Locate the cell with the specified text and output its (X, Y) center coordinate. 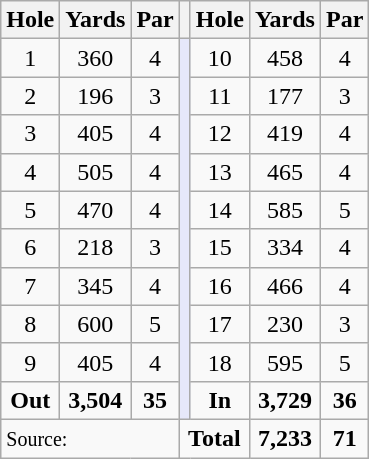
1 (30, 58)
8 (30, 324)
419 (284, 134)
10 (220, 58)
360 (96, 58)
Total (214, 438)
7,233 (284, 438)
595 (284, 362)
36 (344, 400)
18 (220, 362)
In (220, 400)
585 (284, 210)
600 (96, 324)
458 (284, 58)
17 (220, 324)
7 (30, 286)
470 (96, 210)
345 (96, 286)
196 (96, 96)
14 (220, 210)
12 (220, 134)
Source: (90, 438)
9 (30, 362)
466 (284, 286)
16 (220, 286)
218 (96, 248)
6 (30, 248)
11 (220, 96)
13 (220, 172)
334 (284, 248)
177 (284, 96)
505 (96, 172)
3,729 (284, 400)
Out (30, 400)
15 (220, 248)
71 (344, 438)
35 (155, 400)
2 (30, 96)
465 (284, 172)
230 (284, 324)
3,504 (96, 400)
